Extract the [X, Y] coordinate from the center of the cell holding the provided text.  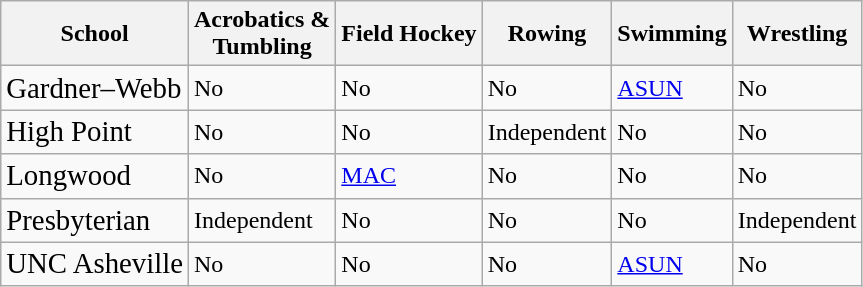
Longwood [95, 176]
UNC Asheville [95, 264]
Gardner–Webb [95, 88]
School [95, 34]
Swimming [672, 34]
High Point [95, 132]
Rowing [547, 34]
Presbyterian [95, 220]
Wrestling [797, 34]
MAC [409, 176]
Field Hockey [409, 34]
Acrobatics &Tumbling [262, 34]
